Detect which cell encompasses the target text, then output its [x, y] center coordinate. 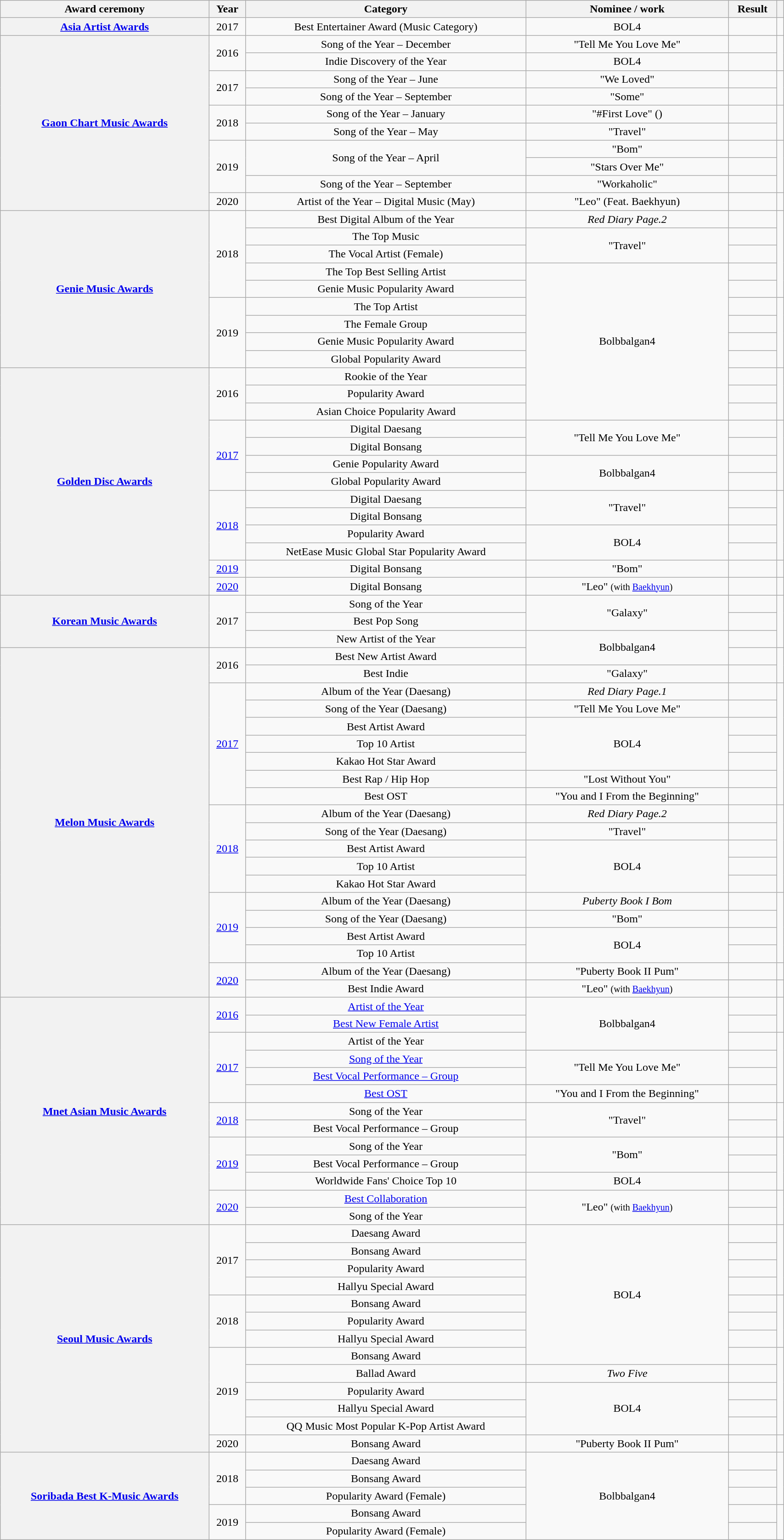
Best Digital Album of the Year [386, 219]
Category [386, 9]
Best Indie [386, 674]
Two Five [627, 1374]
Korean Music Awards [105, 621]
Indie Discovery of the Year [386, 62]
Best Pop Song [386, 621]
Song of the Year – January [386, 114]
Soribada Best K-Music Awards [105, 1496]
Best Collaboration [386, 1199]
Song of the Year – December [386, 44]
New Artist of the Year [386, 639]
Genie Popularity Award [386, 464]
"Lost Without You" [627, 779]
Gaon Chart Music Awards [105, 123]
"Stars Over Me" [627, 166]
Red Diary Page.1 [627, 691]
Nominee / work [627, 9]
Best Indie Award [386, 989]
NetEase Music Global Star Popularity Award [386, 551]
The Female Group [386, 324]
QQ Music Most Popular K-Pop Artist Award [386, 1426]
The Top Music [386, 237]
Ballad Award [386, 1374]
Melon Music Awards [105, 823]
Worldwide Fans' Choice Top 10 [386, 1181]
Asian Choice Popularity Award [386, 411]
Award ceremony [105, 9]
Artist of the Year – Digital Music (May) [386, 201]
Rookie of the Year [386, 376]
"#First Love" () [627, 114]
Golden Disc Awards [105, 482]
"We Loved" [627, 79]
Seoul Music Awards [105, 1338]
The Vocal Artist (Female) [386, 254]
The Top Best Selling Artist [386, 272]
Year [228, 9]
Puberty Book I Bom [627, 901]
Best Rap / Hip Hop [386, 779]
Result [752, 9]
Genie Music Awards [105, 290]
Best Entertainer Award (Music Category) [386, 27]
"Some" [627, 97]
Best New Female Artist [386, 1023]
Asia Artist Awards [105, 27]
Song of the Year – May [386, 131]
The Top Artist [386, 307]
"Leo" (Feat. Baekhyun) [627, 201]
Best New Artist Award [386, 656]
Song of the Year – June [386, 79]
"Workaholic" [627, 184]
Mnet Asian Music Awards [105, 1111]
Song of the Year – April [386, 158]
